Extract the [X, Y] coordinate from the center of the cell holding the provided text.  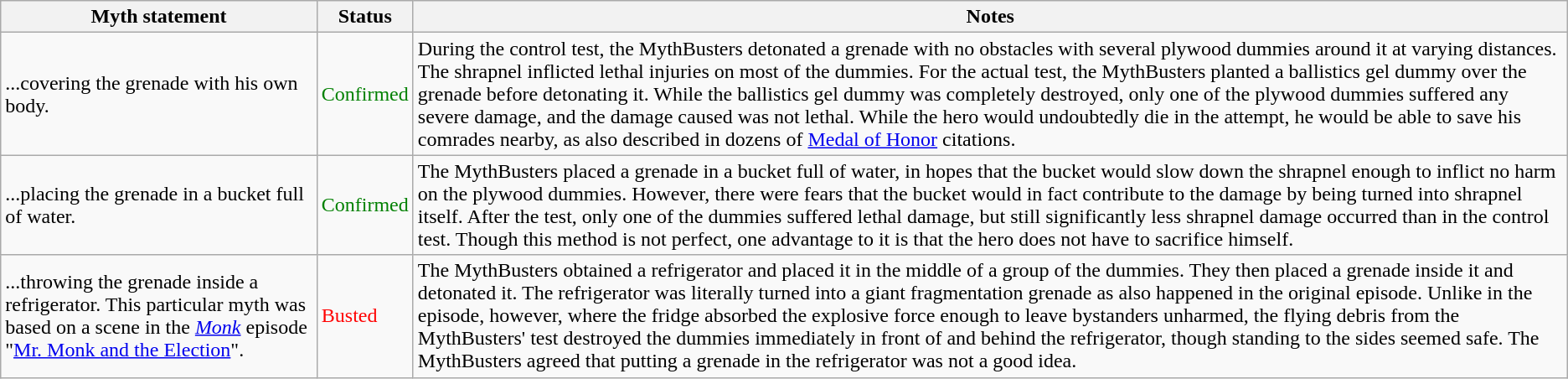
Myth statement [159, 17]
...placing the grenade in a bucket full of water. [159, 205]
...throwing the grenade inside a refrigerator. This particular myth was based on a scene in the Monk episode "Mr. Monk and the Election". [159, 316]
...covering the grenade with his own body. [159, 94]
Status [365, 17]
Busted [365, 316]
Notes [990, 17]
